Scan for the cell matching the given text and deliver its (X, Y) coordinate at center. 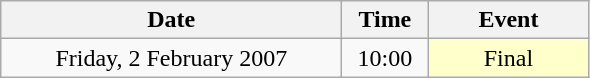
Final (508, 58)
Time (385, 20)
10:00 (385, 58)
Date (172, 20)
Event (508, 20)
Friday, 2 February 2007 (172, 58)
